Detect which cell encompasses the target text, then output its (X, Y) center coordinate. 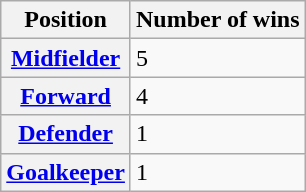
Forward (66, 96)
Number of wins (218, 20)
5 (218, 58)
Position (66, 20)
Goalkeeper (66, 172)
4 (218, 96)
Defender (66, 134)
Midfielder (66, 58)
